Determine the (X, Y) coordinate at the center of the cell enclosing the given text.  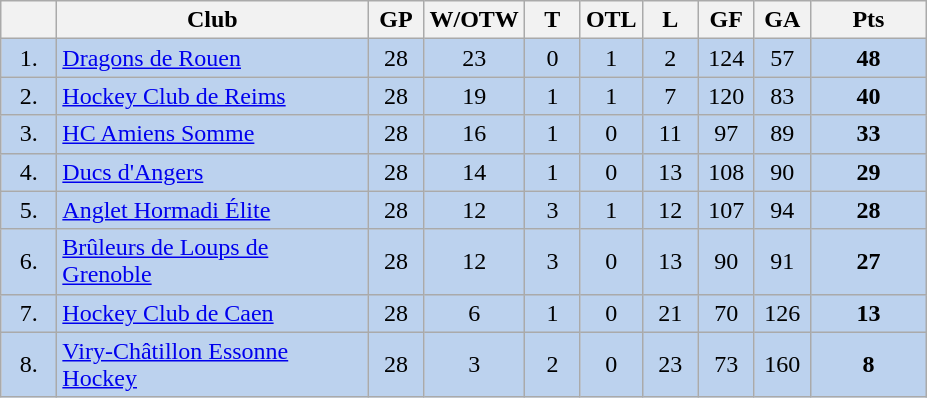
124 (726, 58)
91 (782, 262)
126 (782, 313)
16 (474, 134)
8. (29, 364)
48 (868, 58)
6 (474, 313)
T (552, 20)
40 (868, 96)
4. (29, 172)
2. (29, 96)
29 (868, 172)
89 (782, 134)
OTL (611, 20)
Hockey Club de Caen (212, 313)
Brûleurs de Loups de Grenoble (212, 262)
1. (29, 58)
Dragons de Rouen (212, 58)
Viry-Châtillon Essonne Hockey‎ (212, 364)
70 (726, 313)
GP (396, 20)
120 (726, 96)
7 (670, 96)
Pts (868, 20)
W/OTW (474, 20)
33 (868, 134)
57 (782, 58)
GA (782, 20)
Anglet Hormadi Élite (212, 210)
7. (29, 313)
94 (782, 210)
160 (782, 364)
14 (474, 172)
21 (670, 313)
Ducs d'Angers (212, 172)
19 (474, 96)
73 (726, 364)
Hockey Club de Reims (212, 96)
27 (868, 262)
108 (726, 172)
6. (29, 262)
3. (29, 134)
HC Amiens Somme (212, 134)
97 (726, 134)
83 (782, 96)
L (670, 20)
107 (726, 210)
GF (726, 20)
8 (868, 364)
Club (212, 20)
5. (29, 210)
11 (670, 134)
